Locate the cell with the specified text and output its [X, Y] center coordinate. 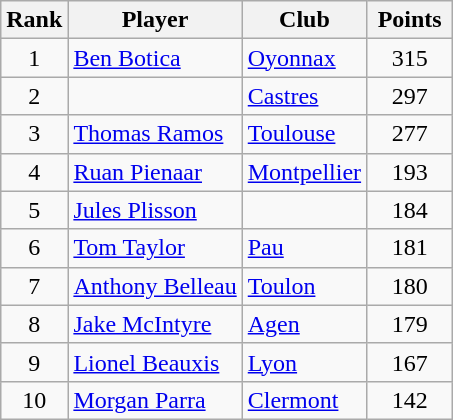
5 [34, 210]
Rank [34, 20]
6 [34, 248]
3 [34, 134]
Ben Botica [155, 58]
179 [410, 324]
Morgan Parra [155, 400]
7 [34, 286]
Club [304, 20]
Toulon [304, 286]
184 [410, 210]
Clermont [304, 400]
Oyonnax [304, 58]
2 [34, 96]
Ruan Pienaar [155, 172]
Jake McIntyre [155, 324]
180 [410, 286]
8 [34, 324]
Lionel Beauxis [155, 362]
Castres [304, 96]
Anthony Belleau [155, 286]
Tom Taylor [155, 248]
142 [410, 400]
297 [410, 96]
Points [410, 20]
167 [410, 362]
4 [34, 172]
Jules Plisson [155, 210]
9 [34, 362]
Thomas Ramos [155, 134]
315 [410, 58]
Player [155, 20]
Toulouse [304, 134]
Lyon [304, 362]
Pau [304, 248]
1 [34, 58]
Agen [304, 324]
193 [410, 172]
Montpellier [304, 172]
10 [34, 400]
181 [410, 248]
277 [410, 134]
